Determine the (x, y) coordinate at the center of the cell enclosing the given text.  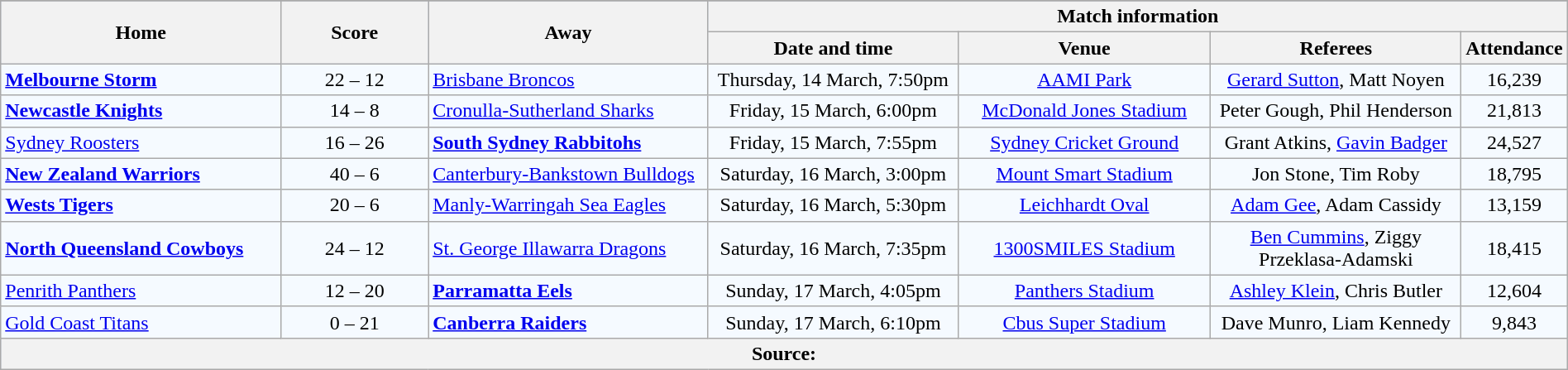
Score (355, 32)
Grant Atkins, Gavin Badger (1336, 142)
Canberra Raiders (569, 322)
12 – 20 (355, 291)
Parramatta Eels (569, 291)
Mount Smart Stadium (1084, 174)
North Queensland Cowboys (141, 248)
St. George Illawarra Dragons (569, 248)
AAMI Park (1084, 79)
18,415 (1514, 248)
18,795 (1514, 174)
Penrith Panthers (141, 291)
16,239 (1514, 79)
Canterbury-Bankstown Bulldogs (569, 174)
Saturday, 16 March, 3:00pm (833, 174)
South Sydney Rabbitohs (569, 142)
Leichhardt Oval (1084, 205)
Venue (1084, 48)
Away (569, 32)
Sunday, 17 March, 6:10pm (833, 322)
Ashley Klein, Chris Butler (1336, 291)
40 – 6 (355, 174)
Brisbane Broncos (569, 79)
Newcastle Knights (141, 111)
Gerard Sutton, Matt Noyen (1336, 79)
Referees (1336, 48)
24,527 (1514, 142)
Date and time (833, 48)
New Zealand Warriors (141, 174)
20 – 6 (355, 205)
9,843 (1514, 322)
1300SMILES Stadium (1084, 248)
Source: (784, 353)
14 – 8 (355, 111)
Adam Gee, Adam Cassidy (1336, 205)
Match information (1138, 17)
24 – 12 (355, 248)
Home (141, 32)
16 – 26 (355, 142)
Panthers Stadium (1084, 291)
21,813 (1514, 111)
Ben Cummins, Ziggy Przeklasa-Adamski (1336, 248)
McDonald Jones Stadium (1084, 111)
0 – 21 (355, 322)
Saturday, 16 March, 5:30pm (833, 205)
Thursday, 14 March, 7:50pm (833, 79)
Gold Coast Titans (141, 322)
13,159 (1514, 205)
12,604 (1514, 291)
Saturday, 16 March, 7:35pm (833, 248)
22 – 12 (355, 79)
Wests Tigers (141, 205)
Jon Stone, Tim Roby (1336, 174)
Peter Gough, Phil Henderson (1336, 111)
Friday, 15 March, 7:55pm (833, 142)
Sydney Roosters (141, 142)
Cronulla-Sutherland Sharks (569, 111)
Sunday, 17 March, 4:05pm (833, 291)
Sydney Cricket Ground (1084, 142)
Dave Munro, Liam Kennedy (1336, 322)
Manly-Warringah Sea Eagles (569, 205)
Melbourne Storm (141, 79)
Attendance (1514, 48)
Friday, 15 March, 6:00pm (833, 111)
Cbus Super Stadium (1084, 322)
